From the cell containing the given text, extract its center point as (x, y) coordinate. 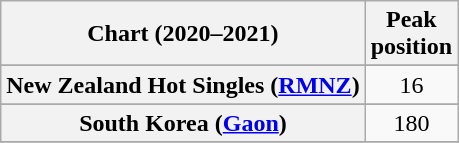
Peakposition (411, 34)
16 (411, 85)
South Korea (Gaon) (183, 123)
180 (411, 123)
Chart (2020–2021) (183, 34)
New Zealand Hot Singles (RMNZ) (183, 85)
